Capture the cell that displays the provided text and extract its (x, y) central coordinate. 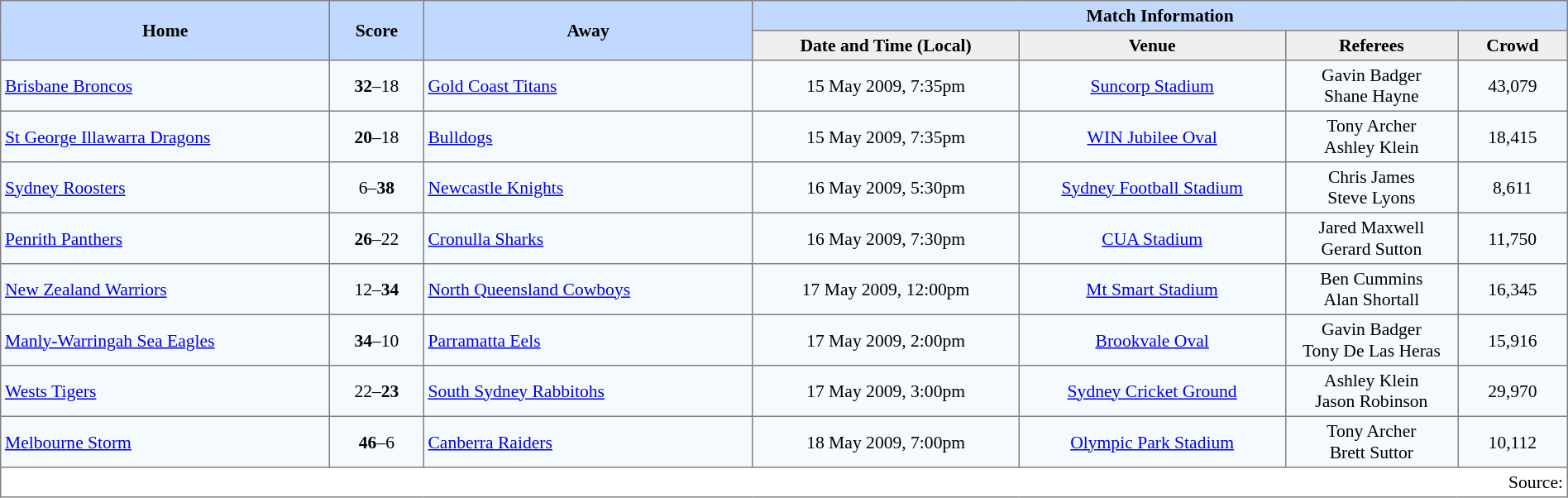
17 May 2009, 2:00pm (886, 340)
16,345 (1513, 290)
Olympic Park Stadium (1152, 442)
New Zealand Warriors (165, 290)
Source: (784, 482)
Cronulla Sharks (588, 238)
22–23 (377, 391)
34–10 (377, 340)
16 May 2009, 7:30pm (886, 238)
Venue (1152, 45)
11,750 (1513, 238)
Canberra Raiders (588, 442)
Date and Time (Local) (886, 45)
Gavin BadgerShane Hayne (1371, 86)
Jared MaxwellGerard Sutton (1371, 238)
Melbourne Storm (165, 442)
North Queensland Cowboys (588, 290)
Manly-Warringah Sea Eagles (165, 340)
Mt Smart Stadium (1152, 290)
Tony ArcherBrett Suttor (1371, 442)
17 May 2009, 12:00pm (886, 290)
Tony ArcherAshley Klein (1371, 136)
Home (165, 31)
CUA Stadium (1152, 238)
46–6 (377, 442)
12–34 (377, 290)
10,112 (1513, 442)
32–18 (377, 86)
20–18 (377, 136)
Sydney Roosters (165, 188)
Referees (1371, 45)
17 May 2009, 3:00pm (886, 391)
Gold Coast Titans (588, 86)
Brisbane Broncos (165, 86)
Away (588, 31)
Newcastle Knights (588, 188)
16 May 2009, 5:30pm (886, 188)
Penrith Panthers (165, 238)
29,970 (1513, 391)
Ashley KleinJason Robinson (1371, 391)
18,415 (1513, 136)
Sydney Cricket Ground (1152, 391)
Chris JamesSteve Lyons (1371, 188)
15,916 (1513, 340)
Bulldogs (588, 136)
South Sydney Rabbitohs (588, 391)
WIN Jubilee Oval (1152, 136)
Gavin BadgerTony De Las Heras (1371, 340)
18 May 2009, 7:00pm (886, 442)
Sydney Football Stadium (1152, 188)
Score (377, 31)
26–22 (377, 238)
Suncorp Stadium (1152, 86)
Ben CumminsAlan Shortall (1371, 290)
Match Information (1159, 16)
Parramatta Eels (588, 340)
6–38 (377, 188)
Brookvale Oval (1152, 340)
St George Illawarra Dragons (165, 136)
8,611 (1513, 188)
43,079 (1513, 86)
Wests Tigers (165, 391)
Crowd (1513, 45)
